Provide the [x, y] coordinate of the cell's center where the given text is located.  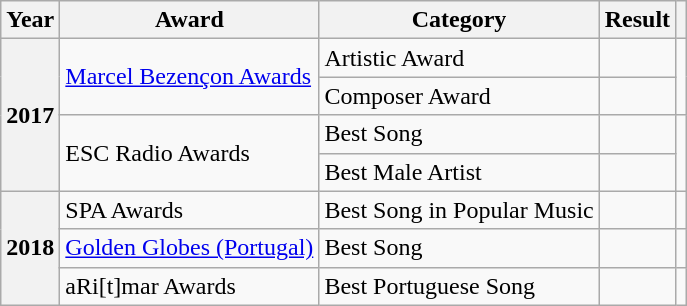
ESC Radio Awards [190, 153]
Best Portuguese Song [459, 286]
Year [30, 20]
Composer Award [459, 96]
2018 [30, 248]
Category [459, 20]
Golden Globes (Portugal) [190, 248]
Award [190, 20]
SPA Awards [190, 210]
aRi[t]mar Awards [190, 286]
2017 [30, 115]
Marcel Bezençon Awards [190, 77]
Result [637, 20]
Best Male Artist [459, 172]
Artistic Award [459, 58]
Best Song in Popular Music [459, 210]
